Determine the (x, y) coordinate at the center of the cell enclosing the given text.  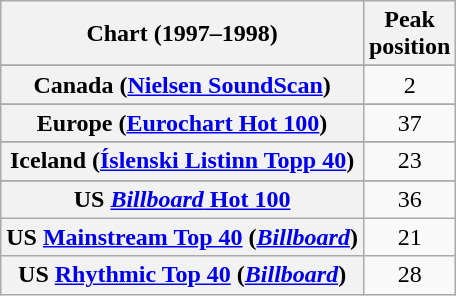
21 (409, 237)
US Rhythmic Top 40 (Billboard) (182, 275)
Iceland (Íslenski Listinn Topp 40) (182, 161)
Chart (1997–1998) (182, 34)
Canada (Nielsen SoundScan) (182, 85)
28 (409, 275)
Peakposition (409, 34)
US Mainstream Top 40 (Billboard) (182, 237)
Europe (Eurochart Hot 100) (182, 123)
37 (409, 123)
23 (409, 161)
36 (409, 199)
2 (409, 85)
US Billboard Hot 100 (182, 199)
